Scan for the cell matching the given text and deliver its (X, Y) coordinate at center. 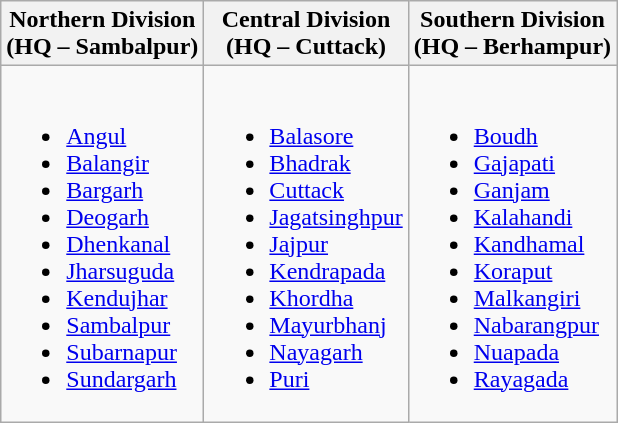
Northern Division(HQ – Sambalpur) (102, 34)
Central Division(HQ – Cuttack) (306, 34)
BoudhGajapatiGanjamKalahandiKandhamalKoraputMalkangiriNabarangpurNuapadaRayagada (512, 244)
BalasoreBhadrakCuttackJagatsinghpurJajpurKendrapadaKhordhaMayurbhanjNayagarhPuri (306, 244)
Southern Division(HQ – Berhampur) (512, 34)
AngulBalangirBargarhDeogarhDhenkanalJharsugudaKendujharSambalpurSubarnapurSundargarh (102, 244)
